Determine the [x, y] coordinate at the center of the cell enclosing the given text.  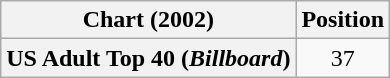
Chart (2002) [148, 20]
Position [343, 20]
US Adult Top 40 (Billboard) [148, 58]
37 [343, 58]
